Provide the [x, y] coordinate of the cell's center where the given text is located.  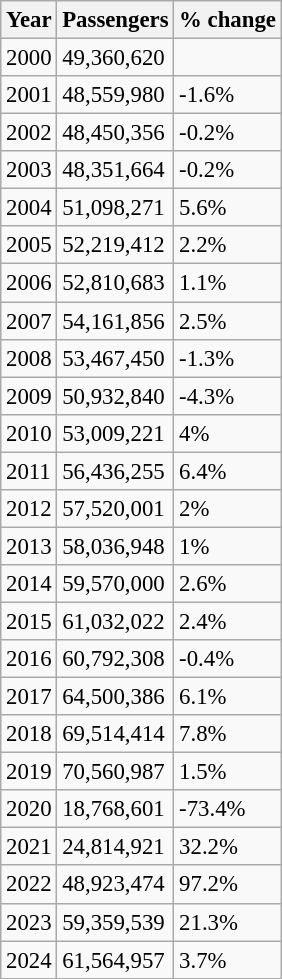
2.4% [228, 621]
59,359,539 [116, 922]
2006 [29, 283]
24,814,921 [116, 847]
-1.6% [228, 95]
50,932,840 [116, 396]
1.1% [228, 283]
2021 [29, 847]
2.6% [228, 584]
2008 [29, 358]
48,923,474 [116, 885]
6.4% [228, 471]
2007 [29, 321]
58,036,948 [116, 546]
1.5% [228, 772]
5.6% [228, 208]
2.2% [228, 245]
48,559,980 [116, 95]
2010 [29, 433]
2% [228, 509]
2009 [29, 396]
51,098,271 [116, 208]
2019 [29, 772]
70,560,987 [116, 772]
2013 [29, 546]
48,351,664 [116, 170]
2002 [29, 133]
% change [228, 20]
2024 [29, 960]
-4.3% [228, 396]
2015 [29, 621]
52,810,683 [116, 283]
54,161,856 [116, 321]
2022 [29, 885]
32.2% [228, 847]
2000 [29, 58]
49,360,620 [116, 58]
2005 [29, 245]
-73.4% [228, 809]
21.3% [228, 922]
-0.4% [228, 659]
2003 [29, 170]
52,219,412 [116, 245]
2017 [29, 697]
Passengers [116, 20]
57,520,001 [116, 509]
61,564,957 [116, 960]
64,500,386 [116, 697]
2004 [29, 208]
-1.3% [228, 358]
2001 [29, 95]
2018 [29, 734]
60,792,308 [116, 659]
97.2% [228, 885]
2023 [29, 922]
6.1% [228, 697]
2.5% [228, 321]
53,467,450 [116, 358]
48,450,356 [116, 133]
53,009,221 [116, 433]
59,570,000 [116, 584]
2014 [29, 584]
2016 [29, 659]
7.8% [228, 734]
56,436,255 [116, 471]
69,514,414 [116, 734]
2011 [29, 471]
3.7% [228, 960]
2012 [29, 509]
18,768,601 [116, 809]
61,032,022 [116, 621]
2020 [29, 809]
1% [228, 546]
4% [228, 433]
Year [29, 20]
